Return (X, Y) of the center of cell containing provided text 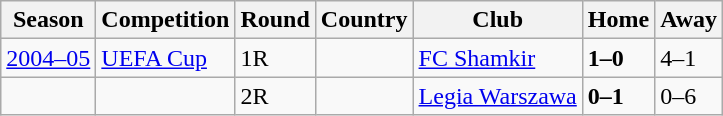
Away (689, 20)
Club (498, 20)
1R (275, 58)
Competition (166, 20)
Season (48, 20)
2004–05 (48, 58)
Round (275, 20)
1–0 (618, 58)
FC Shamkir (498, 58)
4–1 (689, 58)
Home (618, 20)
Country (364, 20)
Legia Warszawa (498, 96)
UEFA Cup (166, 58)
2R (275, 96)
0–1 (618, 96)
0–6 (689, 96)
